Extract the (x, y) coordinate from the center of the cell holding the provided text.  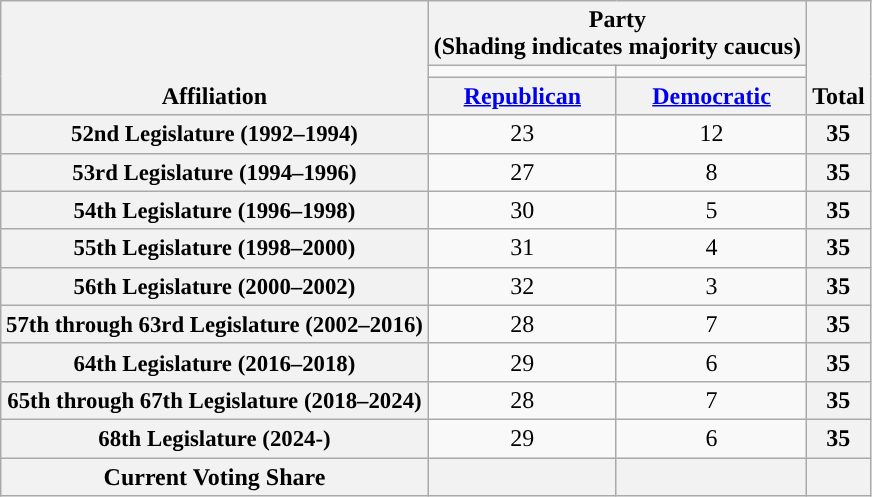
12 (711, 134)
56th Legislature (2000–2002) (214, 286)
Total (839, 58)
31 (522, 248)
52nd Legislature (1992–1994) (214, 134)
64th Legislature (2016–2018) (214, 362)
5 (711, 210)
Democratic (711, 96)
65th through 67th Legislature (2018–2024) (214, 400)
3 (711, 286)
Affiliation (214, 58)
57th through 63rd Legislature (2002–2016) (214, 324)
Current Voting Share (214, 477)
30 (522, 210)
54th Legislature (1996–1998) (214, 210)
27 (522, 172)
8 (711, 172)
32 (522, 286)
55th Legislature (1998–2000) (214, 248)
23 (522, 134)
Republican (522, 96)
68th Legislature (2024-) (214, 438)
4 (711, 248)
53rd Legislature (1994–1996) (214, 172)
Party (Shading indicates majority caucus) (617, 34)
